Provide the [x, y] coordinate of the cell's center where the given text is located.  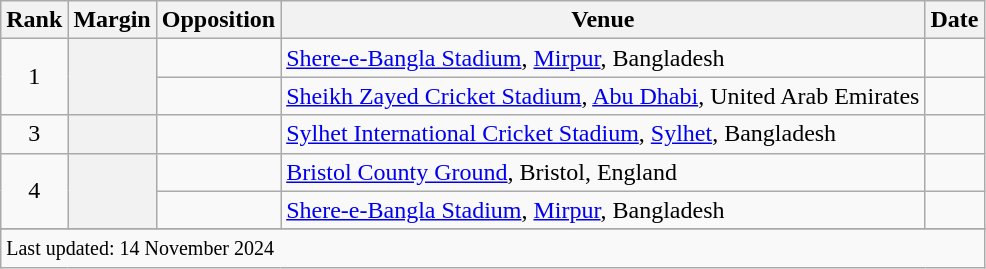
Margin [112, 20]
4 [34, 191]
Bristol County Ground, Bristol, England [603, 172]
Rank [34, 20]
3 [34, 134]
Opposition [218, 20]
1 [34, 77]
Date [954, 20]
Sheikh Zayed Cricket Stadium, Abu Dhabi, United Arab Emirates [603, 96]
Venue [603, 20]
Sylhet International Cricket Stadium, Sylhet, Bangladesh [603, 134]
Last updated: 14 November 2024 [492, 248]
